Provide the [x, y] coordinate of the cell's center where the given text is located.  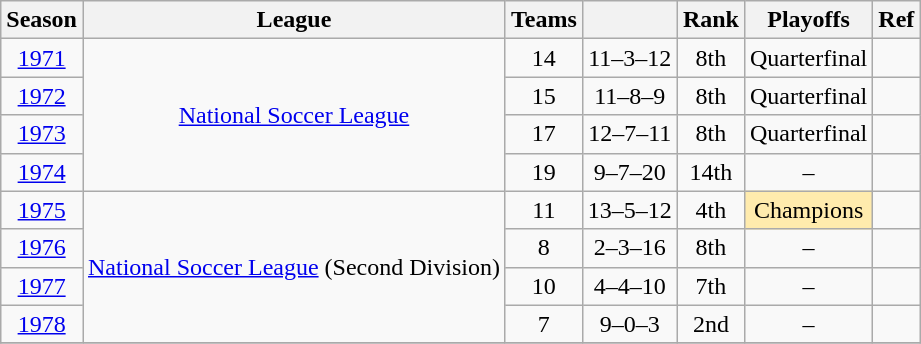
Playoffs [808, 20]
Ref [896, 20]
Champions [808, 210]
Teams [544, 20]
1976 [42, 248]
1971 [42, 58]
10 [544, 286]
11 [544, 210]
7 [544, 324]
9–7–20 [630, 172]
17 [544, 134]
1973 [42, 134]
13–5–12 [630, 210]
12–7–11 [630, 134]
National Soccer League [294, 115]
4–4–10 [630, 286]
8 [544, 248]
1977 [42, 286]
1978 [42, 324]
19 [544, 172]
National Soccer League (Second Division) [294, 267]
2–3–16 [630, 248]
14 [544, 58]
1974 [42, 172]
Rank [710, 20]
4th [710, 210]
11–8–9 [630, 96]
League [294, 20]
9–0–3 [630, 324]
11–3–12 [630, 58]
1975 [42, 210]
2nd [710, 324]
15 [544, 96]
7th [710, 286]
Season [42, 20]
1972 [42, 96]
14th [710, 172]
